Return [X, Y] of the center of cell containing provided text 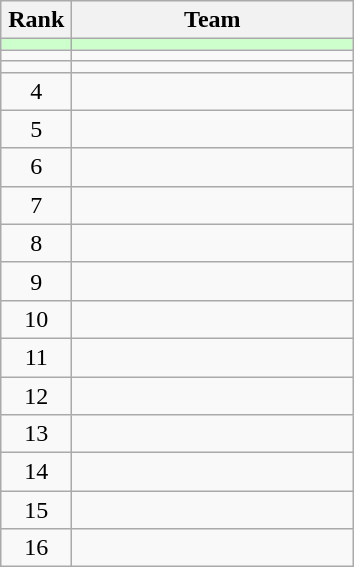
12 [36, 395]
4 [36, 91]
15 [36, 510]
11 [36, 357]
8 [36, 243]
6 [36, 167]
Team [212, 20]
13 [36, 434]
16 [36, 548]
Rank [36, 20]
14 [36, 472]
9 [36, 281]
10 [36, 319]
5 [36, 129]
7 [36, 205]
